Return (x, y) of the center of cell containing provided text 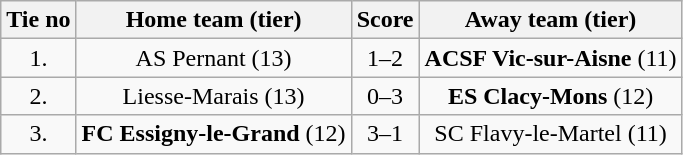
ACSF Vic-sur-Aisne (11) (550, 58)
0–3 (385, 96)
Liesse-Marais (13) (214, 96)
3. (38, 134)
2. (38, 96)
Home team (tier) (214, 20)
Away team (tier) (550, 20)
FC Essigny-le-Grand (12) (214, 134)
Score (385, 20)
ES Clacy-Mons (12) (550, 96)
1–2 (385, 58)
3–1 (385, 134)
SC Flavy-le-Martel (11) (550, 134)
AS Pernant (13) (214, 58)
Tie no (38, 20)
1. (38, 58)
